Search for the cell housing the specified text and yield its [x, y] center coordinate. 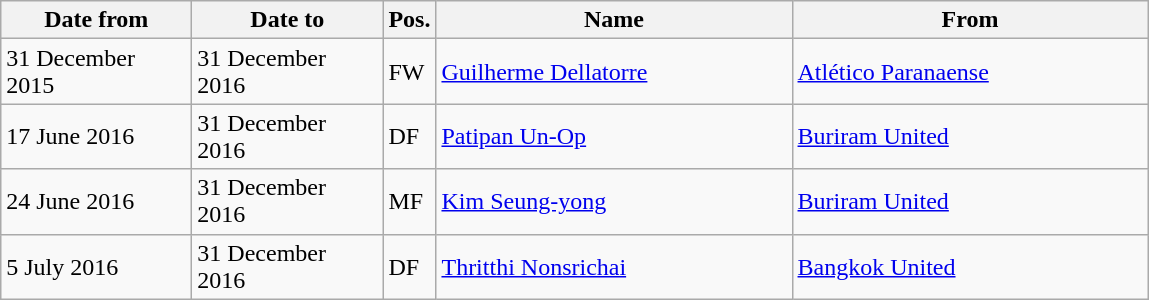
5 July 2016 [96, 266]
Atlético Paranaense [970, 72]
31 December 2015 [96, 72]
Pos. [410, 20]
Patipan Un-Op [614, 136]
Bangkok United [970, 266]
Guilherme Dellatorre [614, 72]
Name [614, 20]
24 June 2016 [96, 202]
Date to [288, 20]
MF [410, 202]
Kim Seung-yong [614, 202]
17 June 2016 [96, 136]
Date from [96, 20]
Thritthi Nonsrichai [614, 266]
From [970, 20]
FW [410, 72]
